Identify which cell holds the provided text, then report its (x, y) central coordinate. 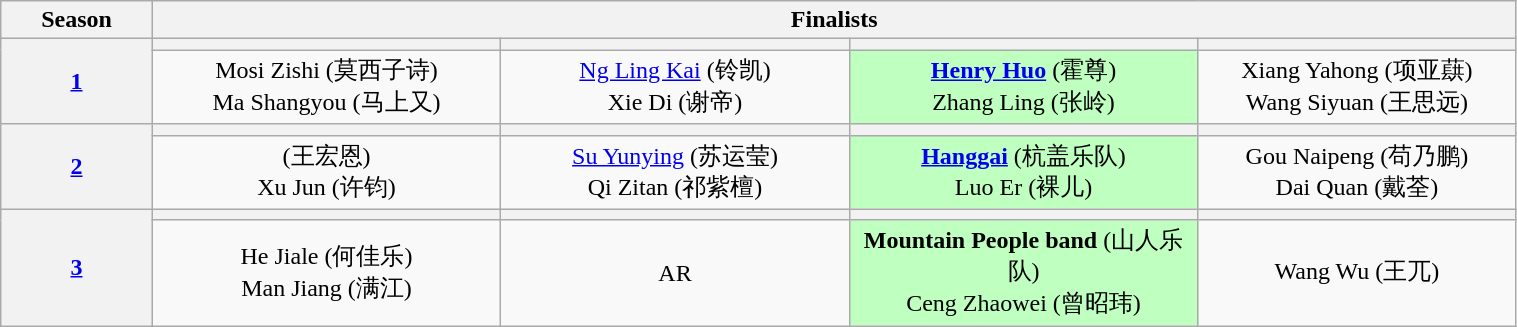
3 (77, 268)
Finalists (834, 20)
(王宏恩)Xu Jun (许钧) (326, 172)
Xiang Yahong (项亚蕻)Wang Siyuan (王思远) (1357, 87)
Mosi Zishi (莫西子诗)Ma Shangyou (马上又) (326, 87)
1 (77, 82)
Su Yunying (苏运莹)Qi Zitan (祁紫檀) (675, 172)
Hanggai (杭盖乐队)Luo Er (裸儿) (1023, 172)
Henry Huo (霍尊)Zhang Ling (张岭) (1023, 87)
Ng Ling Kai (铃凯)Xie Di (谢帝) (675, 87)
He Jiale (何佳乐)Man Jiang (满江) (326, 273)
Mountain People band (山人乐队)Ceng Zhaowei (曾昭玮) (1023, 273)
Gou Naipeng (苟乃鹏)Dai Quan (戴荃) (1357, 172)
2 (77, 166)
Wang Wu (王兀) (1357, 273)
AR (675, 273)
Season (77, 20)
